Provide the (x, y) coordinate of the cell's center where the given text is located.  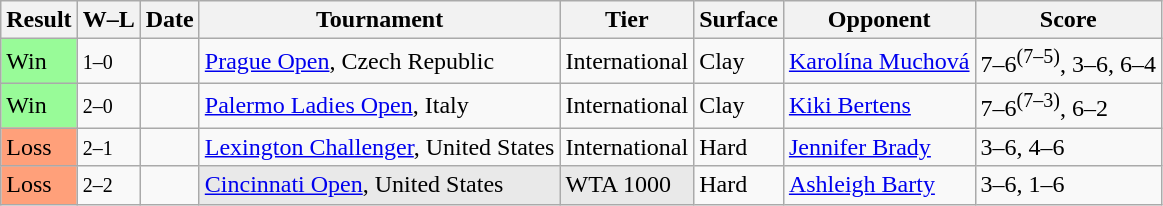
2–2 (108, 185)
3–6, 1–6 (1068, 185)
3–6, 4–6 (1068, 147)
WTA 1000 (627, 185)
Kiki Bertens (879, 106)
Prague Open, Czech Republic (380, 62)
Tournament (380, 20)
Surface (739, 20)
Date (170, 20)
Tier (627, 20)
7–6(7–5), 3–6, 6–4 (1068, 62)
Opponent (879, 20)
Karolína Muchová (879, 62)
1–0 (108, 62)
Ashleigh Barty (879, 185)
Cincinnati Open, United States (380, 185)
2–1 (108, 147)
2–0 (108, 106)
Palermo Ladies Open, Italy (380, 106)
Jennifer Brady (879, 147)
Score (1068, 20)
Result (39, 20)
Lexington Challenger, United States (380, 147)
7–6(7–3), 6–2 (1068, 106)
W–L (108, 20)
